Provide the [x, y] coordinate of the cell's center where the given text is located.  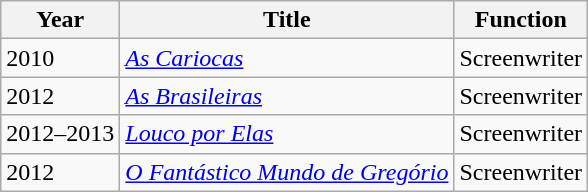
Louco por Elas [287, 134]
As Cariocas [287, 58]
2010 [60, 58]
As Brasileiras [287, 96]
Title [287, 20]
O Fantástico Mundo de Gregório [287, 172]
Year [60, 20]
2012–2013 [60, 134]
Function [521, 20]
